Capture the cell that displays the provided text and extract its (X, Y) central coordinate. 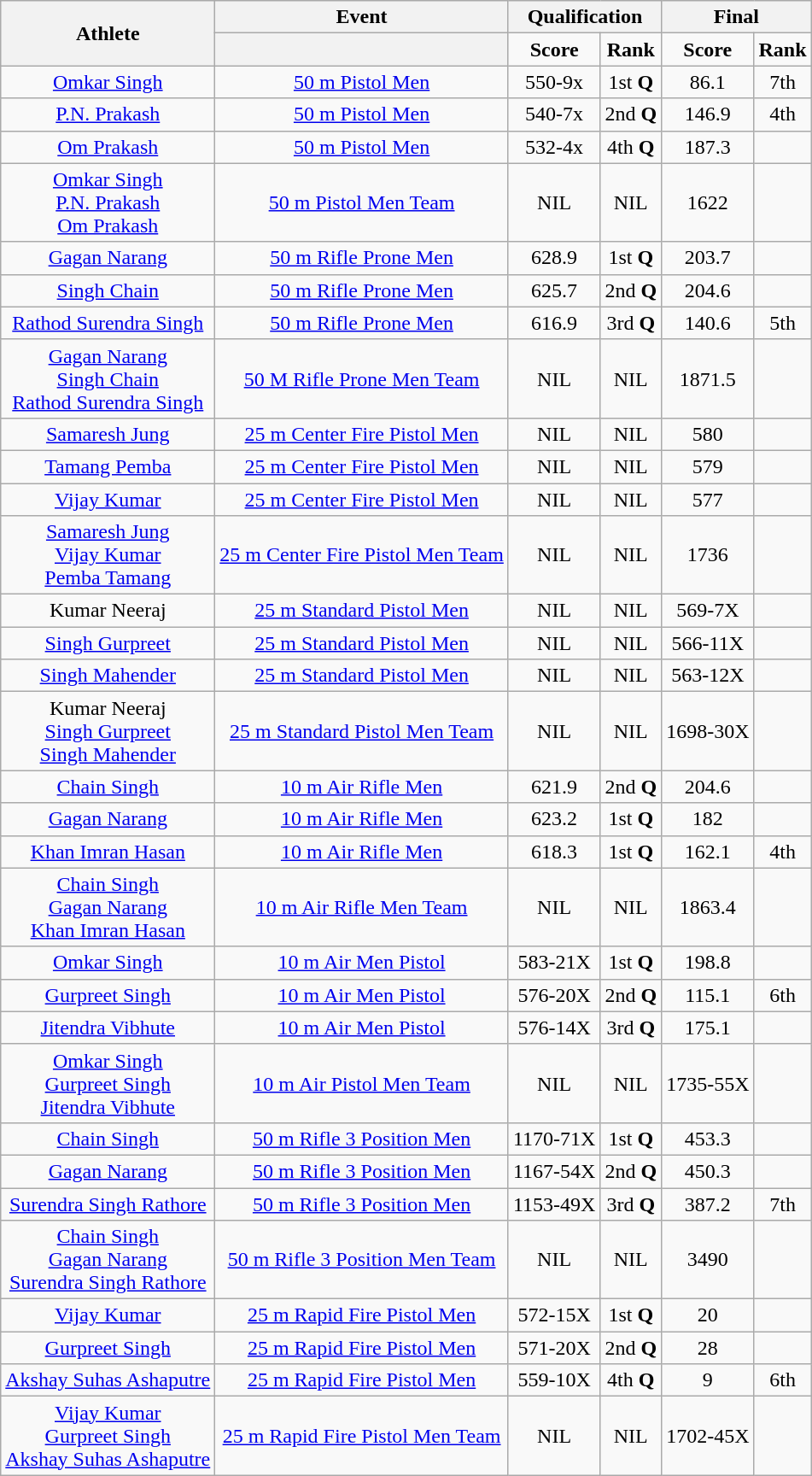
182 (708, 819)
623.2 (554, 819)
576-14X (554, 1028)
Samaresh JungVijay KumarPemba Tamang (108, 555)
1153-49X (554, 1204)
559-10X (554, 1380)
P.N. Prakash (108, 114)
1170-71X (554, 1139)
583-21X (554, 963)
Samaresh Jung (108, 434)
9 (708, 1380)
580 (708, 434)
453.3 (708, 1139)
Rathod Surendra Singh (108, 323)
Tamang Pemba (108, 466)
50 M Rifle Prone Men Team (362, 378)
203.7 (708, 258)
540-7x (554, 114)
571-20X (554, 1348)
563-12X (708, 676)
450.3 (708, 1171)
Final (737, 17)
175.1 (708, 1028)
625.7 (554, 290)
Surendra Singh Rathore (108, 1204)
Singh Gurpreet (108, 643)
1702-45X (708, 1436)
Chain SinghGagan NarangKhan Imran Hasan (108, 907)
1871.5 (708, 378)
Om Prakash (108, 147)
25 m Rapid Fire Pistol Men Team (362, 1436)
1736 (708, 555)
Qualification (584, 17)
Gagan NarangSingh ChainRathod Surendra Singh (108, 378)
Singh Mahender (108, 676)
Athlete (108, 33)
3490 (708, 1260)
618.3 (554, 852)
Chain SinghGagan NarangSurendra Singh Rathore (108, 1260)
1735-55X (708, 1083)
572-15X (554, 1315)
566-11X (708, 643)
616.9 (554, 323)
387.2 (708, 1204)
Event (362, 17)
Akshay Suhas Ashaputre (108, 1380)
10 m Air Pistol Men Team (362, 1083)
576-20X (554, 995)
Khan Imran Hasan (108, 852)
140.6 (708, 323)
146.9 (708, 114)
1167-54X (554, 1171)
187.3 (708, 147)
628.9 (554, 258)
621.9 (554, 787)
50 m Rifle 3 Position Men Team (362, 1260)
Singh Chain (108, 290)
86.1 (708, 82)
Vijay KumarGurpreet SinghAkshay Suhas Ashaputre (108, 1436)
577 (708, 500)
1698-30X (708, 731)
25 m Center Fire Pistol Men Team (362, 555)
1622 (708, 202)
5th (782, 323)
1863.4 (708, 907)
Jitendra Vibhute (108, 1028)
Omkar SinghGurpreet SinghJitendra Vibhute (108, 1083)
50 m Pistol Men Team (362, 202)
198.8 (708, 963)
Kumar NeerajSingh GurpreetSingh Mahender (108, 731)
Omkar SinghP.N. PrakashOm Prakash (108, 202)
579 (708, 466)
550-9x (554, 82)
28 (708, 1348)
Kumar Neeraj (108, 611)
20 (708, 1315)
532-4x (554, 147)
569-7X (708, 611)
25 m Standard Pistol Men Team (362, 731)
10 m Air Rifle Men Team (362, 907)
162.1 (708, 852)
115.1 (708, 995)
